Locate the cell with the specified text and output its [x, y] center coordinate. 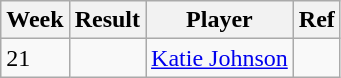
Ref [316, 20]
Player [220, 20]
Week [35, 20]
Katie Johnson [220, 58]
Result [107, 20]
21 [35, 58]
